Provide the [x, y] coordinate of the cell's center where the given text is located.  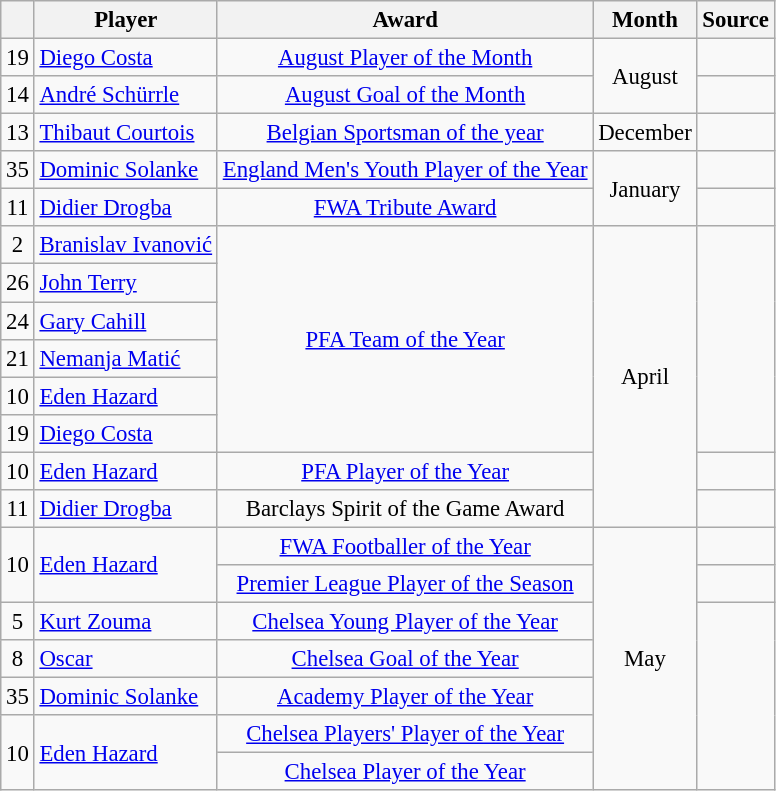
John Terry [126, 283]
Chelsea Player of the Year [404, 772]
PFA Player of the Year [404, 471]
26 [18, 283]
Chelsea Players' Player of the Year [404, 734]
13 [18, 133]
Gary Cahill [126, 321]
Premier League Player of the Season [404, 584]
8 [18, 659]
21 [18, 358]
Belgian Sportsman of the year [404, 133]
Award [404, 20]
FWA Tribute Award [404, 208]
Source [736, 20]
April [645, 376]
PFA Team of the Year [404, 339]
André Schürrle [126, 95]
Chelsea Goal of the Year [404, 659]
Oscar [126, 659]
Thibaut Courtois [126, 133]
Player [126, 20]
Academy Player of the Year [404, 697]
2 [18, 245]
Chelsea Young Player of the Year [404, 621]
FWA Footballer of the Year [404, 546]
Branislav Ivanović [126, 245]
August Player of the Month [404, 58]
December [645, 133]
Kurt Zouma [126, 621]
England Men's Youth Player of the Year [404, 170]
14 [18, 95]
August [645, 76]
Nemanja Matić [126, 358]
24 [18, 321]
Barclays Spirit of the Game Award [404, 509]
May [645, 658]
5 [18, 621]
August Goal of the Month [404, 95]
January [645, 188]
Month [645, 20]
